Extract the [X, Y] coordinate from the center of the cell holding the provided text.  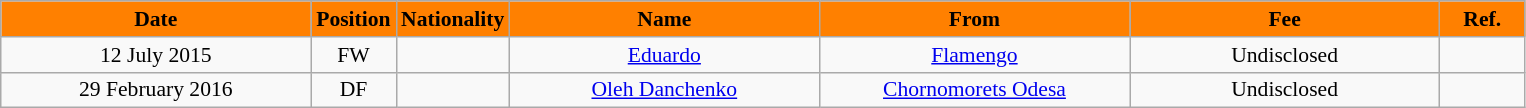
Fee [1285, 19]
Date [156, 19]
Nationality [452, 19]
Name [664, 19]
12 July 2015 [156, 55]
Position [354, 19]
29 February 2016 [156, 90]
Ref. [1482, 19]
FW [354, 55]
Flamengo [974, 55]
DF [354, 90]
From [974, 19]
Chornomorets Odesa [974, 90]
Eduardo [664, 55]
Oleh Danchenko [664, 90]
